Return the [x, y] coordinate for the center point of the cell that contains the specified text.  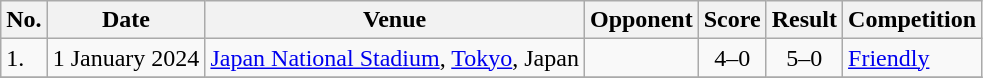
Score [732, 20]
No. [24, 20]
Friendly [912, 58]
1 January 2024 [126, 58]
Opponent [641, 20]
Venue [395, 20]
Result [804, 20]
Competition [912, 20]
5–0 [804, 58]
4–0 [732, 58]
1. [24, 58]
Japan National Stadium, Tokyo, Japan [395, 58]
Date [126, 20]
